For the text-containing cell, return its midpoint in [x, y] coordinate format. 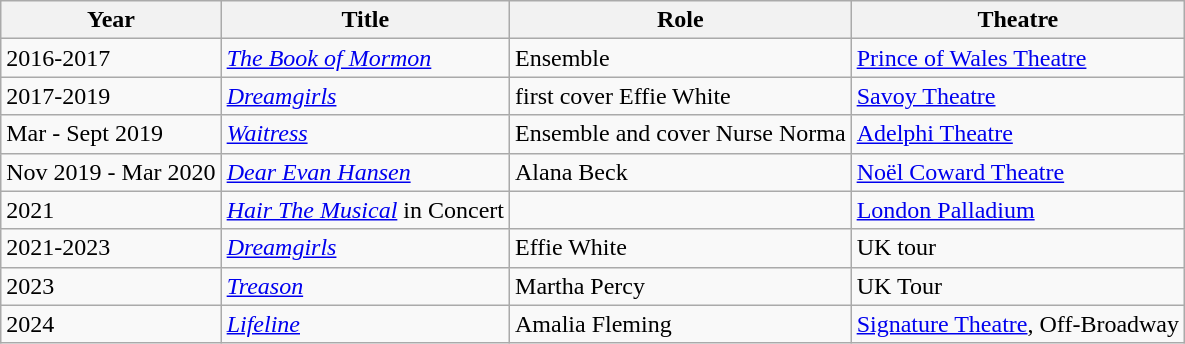
Signature Theatre, Off-Broadway [1018, 324]
Savoy Theatre [1018, 96]
Year [111, 20]
Effie White [681, 248]
Lifeline [365, 324]
Hair The Musical in Concert [365, 210]
2021-2023 [111, 248]
2017-2019 [111, 96]
London Palladium [1018, 210]
Nov 2019 - Mar 2020 [111, 172]
2021 [111, 210]
Theatre [1018, 20]
Ensemble [681, 58]
UK Tour [1018, 286]
Martha Percy [681, 286]
The Book of Mormon [365, 58]
Mar - Sept 2019 [111, 134]
Adelphi Theatre [1018, 134]
Dear Evan Hansen [365, 172]
Treason [365, 286]
Role [681, 20]
2023 [111, 286]
Noël Coward Theatre [1018, 172]
Title [365, 20]
Amalia Fleming [681, 324]
first cover Effie White [681, 96]
2016-2017 [111, 58]
Alana Beck [681, 172]
2024 [111, 324]
UK tour [1018, 248]
Ensemble and cover Nurse Norma [681, 134]
Waitress [365, 134]
Prince of Wales Theatre [1018, 58]
